Return (X, Y) of the center of cell containing provided text 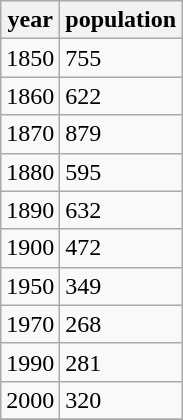
1990 (30, 362)
472 (121, 248)
2000 (30, 400)
1870 (30, 134)
1880 (30, 172)
879 (121, 134)
1860 (30, 96)
595 (121, 172)
281 (121, 362)
year (30, 20)
622 (121, 96)
268 (121, 324)
1900 (30, 248)
349 (121, 286)
1970 (30, 324)
1850 (30, 58)
755 (121, 58)
population (121, 20)
1890 (30, 210)
1950 (30, 286)
320 (121, 400)
632 (121, 210)
